Return the [X, Y] coordinate for the center point of the cell that contains the specified text.  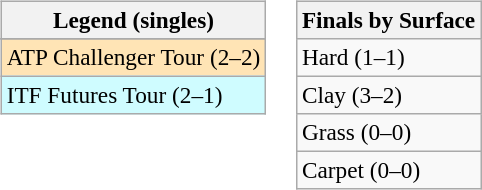
Legend (singles) [133, 20]
Finals by Surface [389, 20]
Clay (3–2) [389, 95]
ITF Futures Tour (2–1) [133, 95]
Grass (0–0) [389, 133]
Carpet (0–0) [389, 171]
Hard (1–1) [389, 57]
ATP Challenger Tour (2–2) [133, 57]
